Capture the cell that displays the provided text and extract its (X, Y) central coordinate. 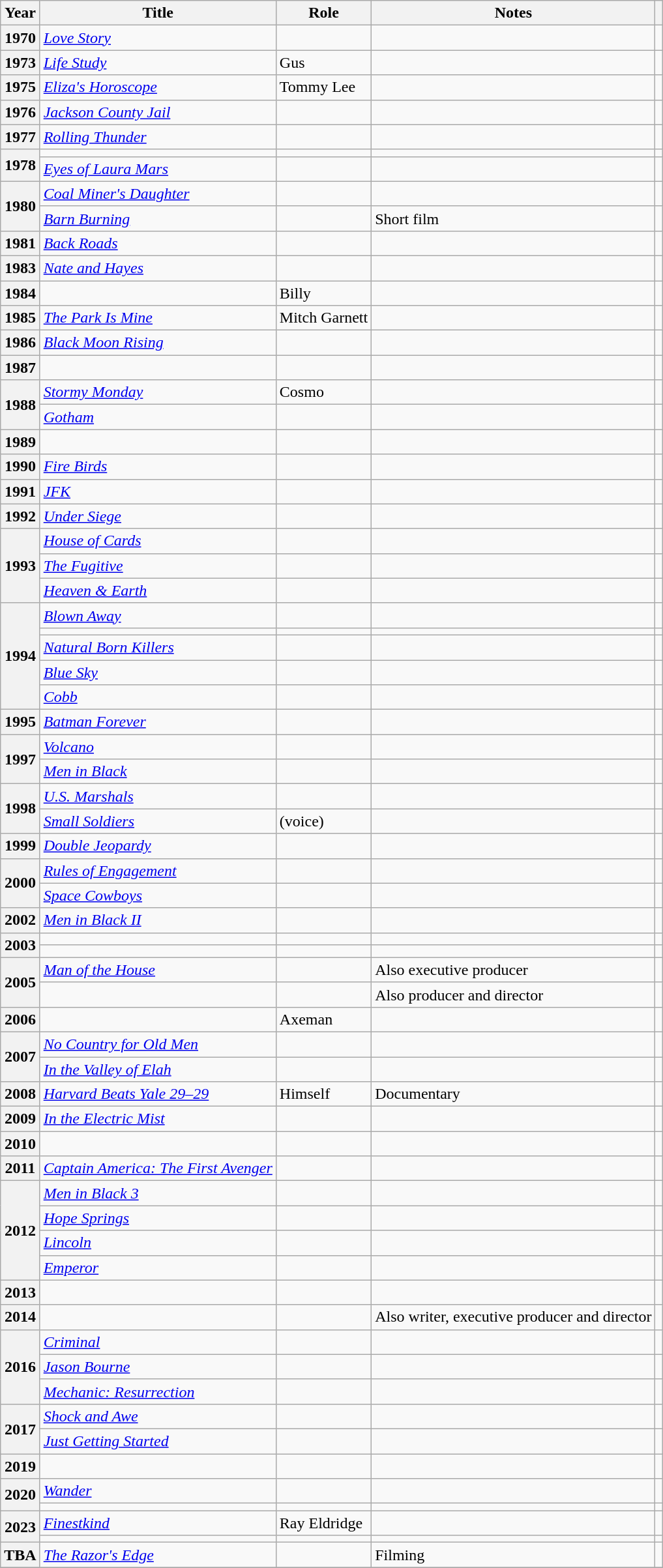
Black Moon Rising (158, 343)
Batman Forever (158, 722)
Documentary (514, 1094)
U.S. Marshals (158, 796)
Short film (514, 218)
1998 (20, 809)
1977 (20, 137)
Double Jeopardy (158, 846)
1983 (20, 268)
(voice) (323, 821)
Life Study (158, 63)
1986 (20, 343)
1995 (20, 722)
1993 (20, 566)
Mitch Garnett (323, 318)
Hope Springs (158, 1218)
Volcano (158, 747)
Space Cowboys (158, 895)
1999 (20, 846)
Role (323, 13)
2014 (20, 1317)
2019 (20, 1466)
Wander (158, 1491)
Gotham (158, 417)
2003 (20, 945)
Eliza's Horoscope (158, 87)
1987 (20, 368)
Men in Black 3 (158, 1193)
1970 (20, 38)
Cosmo (323, 392)
2006 (20, 1019)
Filming (514, 1555)
Jackson County Jail (158, 112)
Fire Birds (158, 467)
Back Roads (158, 243)
Gus (323, 63)
1988 (20, 405)
2005 (20, 982)
Criminal (158, 1342)
2011 (20, 1169)
2017 (20, 1429)
Title (158, 13)
1975 (20, 87)
1989 (20, 442)
In the Electric Mist (158, 1119)
2012 (20, 1230)
Just Getting Started (158, 1441)
Axeman (323, 1019)
The Razor's Edge (158, 1555)
2016 (20, 1367)
The Park Is Mine (158, 318)
2008 (20, 1094)
No Country for Old Men (158, 1044)
Barn Burning (158, 218)
1984 (20, 293)
1978 (20, 166)
2010 (20, 1144)
2013 (20, 1292)
1973 (20, 63)
The Fugitive (158, 566)
Also executive producer (514, 970)
1997 (20, 759)
Men in Black II (158, 920)
Ray Eldridge (323, 1523)
Himself (323, 1094)
Tommy Lee (323, 87)
1976 (20, 112)
Also writer, executive producer and director (514, 1317)
Lincoln (158, 1243)
2023 (20, 1526)
Nate and Hayes (158, 268)
2007 (20, 1056)
Men in Black (158, 772)
Mechanic: Resurrection (158, 1391)
Also producer and director (514, 995)
1992 (20, 516)
Heaven & Earth (158, 590)
Coal Miner's Daughter (158, 194)
Eyes of Laura Mars (158, 169)
Love Story (158, 38)
Billy (323, 293)
1981 (20, 243)
Rolling Thunder (158, 137)
1980 (20, 206)
Man of the House (158, 970)
Emperor (158, 1268)
Blue Sky (158, 672)
TBA (20, 1555)
1985 (20, 318)
Under Siege (158, 516)
Blown Away (158, 615)
Year (20, 13)
1994 (20, 656)
Captain America: The First Avenger (158, 1169)
Harvard Beats Yale 29–29 (158, 1094)
Jason Bourne (158, 1367)
2020 (20, 1495)
1991 (20, 491)
Cobb (158, 697)
2009 (20, 1119)
In the Valley of Elah (158, 1069)
Natural Born Killers (158, 647)
Shock and Awe (158, 1416)
2002 (20, 920)
Notes (514, 13)
JFK (158, 491)
House of Cards (158, 541)
2000 (20, 883)
Finestkind (158, 1523)
Rules of Engagement (158, 871)
Stormy Monday (158, 392)
Small Soldiers (158, 821)
1990 (20, 467)
